Return the [X, Y] coordinate for the center point of the cell that contains the specified text.  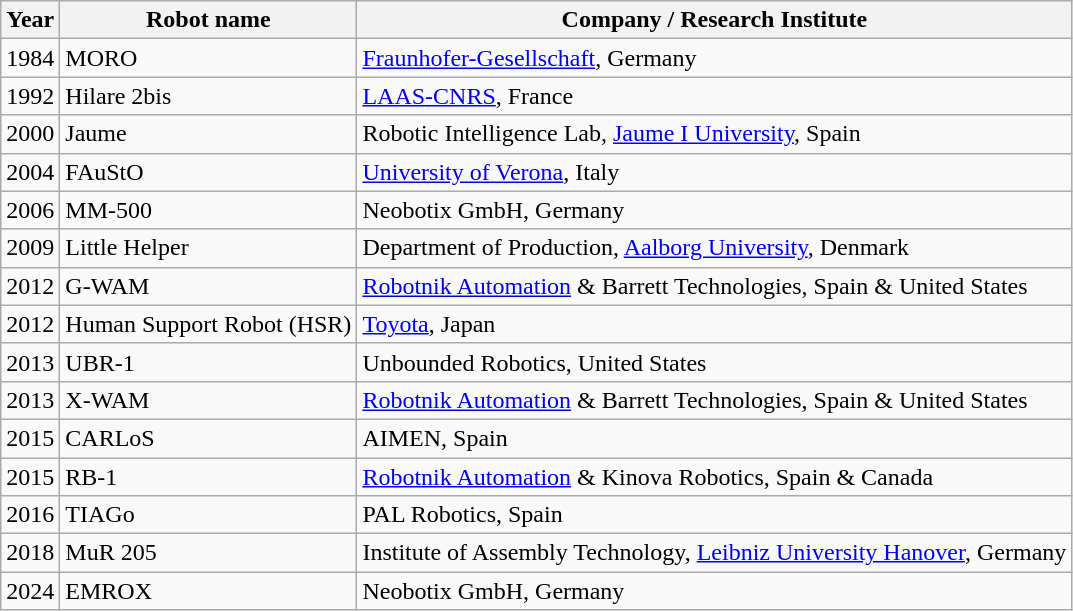
AIMEN, Spain [714, 438]
2009 [30, 248]
Human Support Robot (HSR) [208, 324]
LAAS-CNRS, France [714, 96]
University of Verona, Italy [714, 172]
1984 [30, 58]
PAL Robotics, Spain [714, 515]
Robot name [208, 20]
MM-500 [208, 210]
1992 [30, 96]
2006 [30, 210]
G-WAM [208, 286]
Little Helper [208, 248]
Year [30, 20]
Company / Research Institute [714, 20]
Hilare 2bis [208, 96]
EMROX [208, 591]
2016 [30, 515]
CARLoS [208, 438]
Institute of Assembly Technology, Leibniz University Hanover, Germany [714, 553]
MuR 205 [208, 553]
2000 [30, 134]
Fraunhofer-Gesellschaft, Germany [714, 58]
2004 [30, 172]
MORO [208, 58]
Jaume [208, 134]
2018 [30, 553]
Unbounded Robotics, United States [714, 362]
Toyota, Japan [714, 324]
UBR-1 [208, 362]
RB-1 [208, 477]
Robotic Intelligence Lab, Jaume I University, Spain [714, 134]
Robotnik Automation & Kinova Robotics, Spain & Canada [714, 477]
Department of Production, Aalborg University, Denmark [714, 248]
X-WAM [208, 400]
2024 [30, 591]
FAuStO [208, 172]
TIAGo [208, 515]
